Determine the [X, Y] coordinate at the center of the cell enclosing the given text.  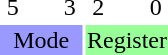
Mode [41, 40]
